Output the [X, Y] coordinate of the center of the cell containing the given text.  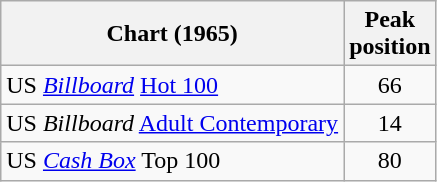
14 [390, 123]
US Billboard Adult Contemporary [172, 123]
66 [390, 85]
Peakposition [390, 34]
Chart (1965) [172, 34]
80 [390, 161]
US Billboard Hot 100 [172, 85]
US Cash Box Top 100 [172, 161]
